Find where the given text appears and provide that cell's center as [x, y] coordinate. 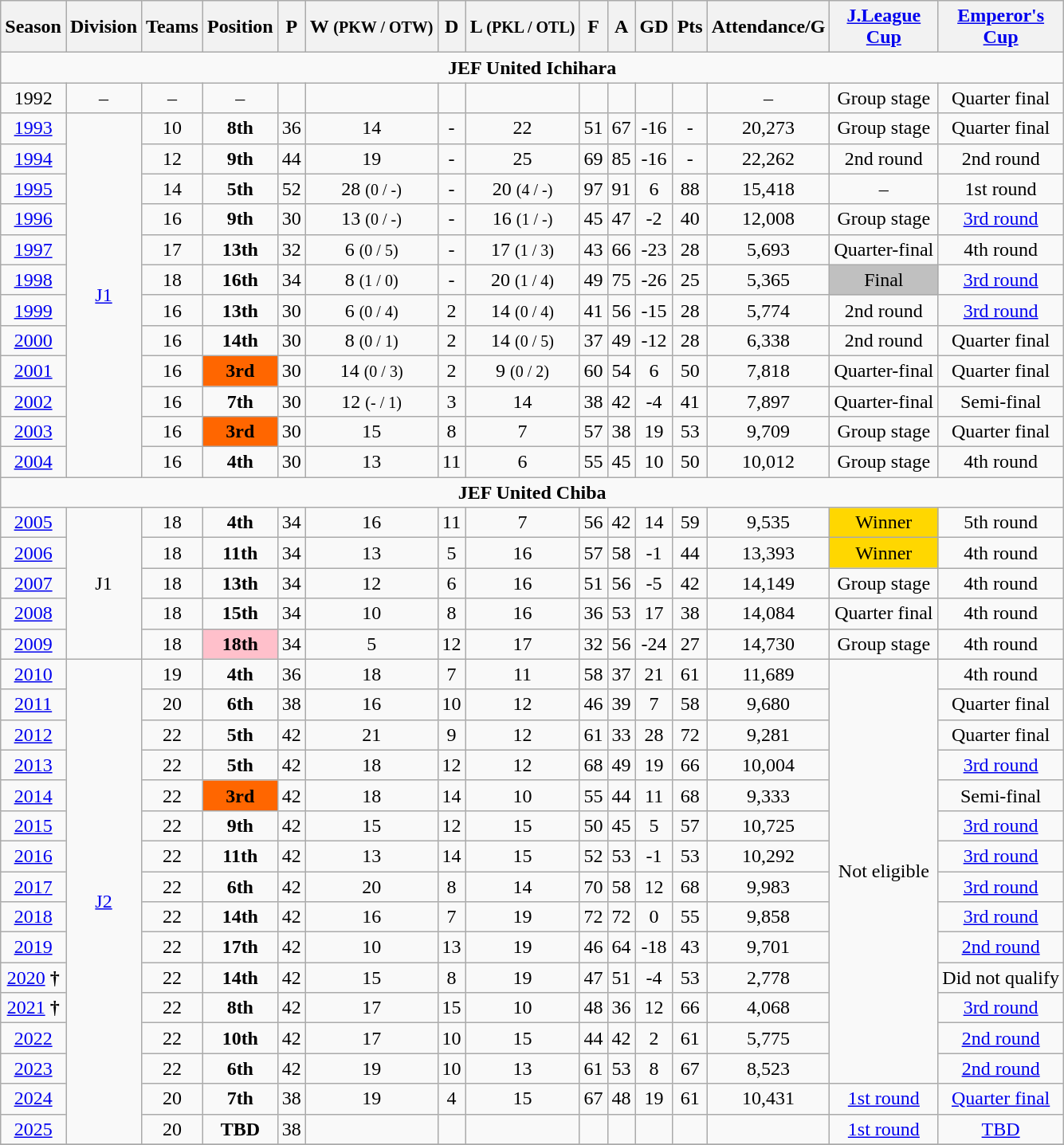
2025 [33, 1129]
-12 [654, 340]
1992 [33, 98]
12 (- / 1) [371, 401]
9,680 [768, 704]
D [451, 27]
Pts [690, 27]
2019 [33, 947]
5,775 [768, 1038]
3 [451, 401]
Teams [172, 27]
12,008 [768, 219]
Final [884, 280]
14,084 [768, 614]
JEF United Ichihara [532, 68]
54 [622, 371]
2001 [33, 371]
10,292 [768, 856]
A [622, 27]
L (PKL / OTL) [523, 27]
9,709 [768, 432]
10,012 [768, 462]
2020 † [33, 978]
9,983 [768, 887]
9 [451, 735]
17th [240, 947]
64 [622, 947]
2000 [33, 340]
2016 [33, 856]
2022 [33, 1038]
2014 [33, 795]
GD [654, 27]
1997 [33, 249]
W (PKW / OTW) [371, 27]
18th [240, 644]
2006 [33, 553]
2008 [33, 614]
1993 [33, 128]
Not eligible [884, 872]
1994 [33, 159]
2017 [33, 887]
16 (1 / -) [523, 219]
13,393 [768, 553]
Emperor'sCup [1001, 27]
15th [240, 614]
6 (0 / 4) [371, 310]
F [593, 27]
8 (0 / 1) [371, 340]
-26 [654, 280]
2010 [33, 674]
17 (1 / 3) [523, 249]
2,778 [768, 978]
2018 [33, 917]
2004 [33, 462]
-15 [654, 310]
10,431 [768, 1099]
4,068 [768, 1008]
-18 [654, 947]
27 [690, 644]
14 (0 / 3) [371, 371]
2013 [33, 765]
14,730 [768, 644]
10th [240, 1038]
5th round [1001, 523]
20 (1 / 4) [523, 280]
P [292, 27]
8 (1 / 0) [371, 280]
9 (0 / 2) [523, 371]
6 (0 / 5) [371, 249]
Division [104, 27]
2024 [33, 1099]
15,418 [768, 189]
20 (4 / -) [523, 189]
8,523 [768, 1069]
2011 [33, 704]
2015 [33, 825]
9,281 [768, 735]
11,689 [768, 674]
69 [593, 159]
J2 [104, 902]
-2 [654, 219]
-24 [654, 644]
85 [622, 159]
2003 [33, 432]
Season [33, 27]
Position [240, 27]
1995 [33, 189]
JEF United Chiba [532, 492]
6,338 [768, 340]
4 [451, 1099]
2021 † [33, 1008]
28 (0 / -) [371, 189]
75 [622, 280]
-23 [654, 249]
7,897 [768, 401]
2023 [33, 1069]
9,333 [768, 795]
2002 [33, 401]
1999 [33, 310]
22,262 [768, 159]
91 [622, 189]
13 (0 / -) [371, 219]
5,693 [768, 249]
40 [690, 219]
0 [654, 917]
14,149 [768, 583]
7,818 [768, 371]
2007 [33, 583]
33 [622, 735]
5,774 [768, 310]
Attendance/G [768, 27]
20,273 [768, 128]
1996 [33, 219]
J.LeagueCup [884, 27]
5,365 [768, 280]
70 [593, 887]
97 [593, 189]
9,701 [768, 947]
14 (0 / 5) [523, 340]
2005 [33, 523]
39 [622, 704]
10,725 [768, 825]
-5 [654, 583]
9,535 [768, 523]
9,858 [768, 917]
59 [690, 523]
14 (0 / 4) [523, 310]
Did not qualify [1001, 978]
88 [690, 189]
1998 [33, 280]
10,004 [768, 765]
2009 [33, 644]
2012 [33, 735]
16th [240, 280]
60 [593, 371]
